Search for the cell housing the specified text and yield its [X, Y] center coordinate. 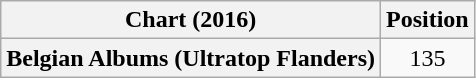
135 [428, 58]
Chart (2016) [191, 20]
Belgian Albums (Ultratop Flanders) [191, 58]
Position [428, 20]
